Return the [x, y] coordinate for the center point of the cell that contains the specified text.  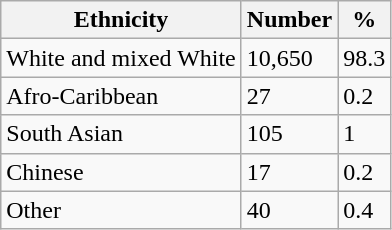
Ethnicity [122, 20]
98.3 [364, 58]
10,650 [289, 58]
Afro-Caribbean [122, 96]
27 [289, 96]
Other [122, 210]
South Asian [122, 134]
% [364, 20]
White and mixed White [122, 58]
0.4 [364, 210]
Chinese [122, 172]
105 [289, 134]
40 [289, 210]
Number [289, 20]
17 [289, 172]
1 [364, 134]
